Capture the cell that displays the provided text and extract its [X, Y] central coordinate. 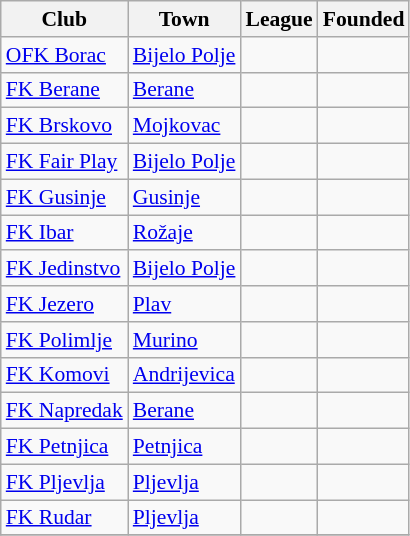
Andrijevica [184, 375]
FK Berane [64, 90]
FK Napredak [64, 411]
League [278, 19]
Founded [364, 19]
Murino [184, 340]
Town [184, 19]
FK Jezero [64, 304]
FK Gusinje [64, 197]
FK Brskovo [64, 126]
FK Fair Play [64, 162]
FK Petnjica [64, 447]
FK Pljevlja [64, 482]
Petnjica [184, 447]
Club [64, 19]
FK Jedinstvo [64, 269]
FK Polimlje [64, 340]
FK Komovi [64, 375]
Plav [184, 304]
FK Rudar [64, 518]
FK Ibar [64, 233]
Gusinje [184, 197]
OFK Borac [64, 55]
Mojkovac [184, 126]
Rožaje [184, 233]
